Return the [x, y] coordinate for the center point of the cell that contains the specified text.  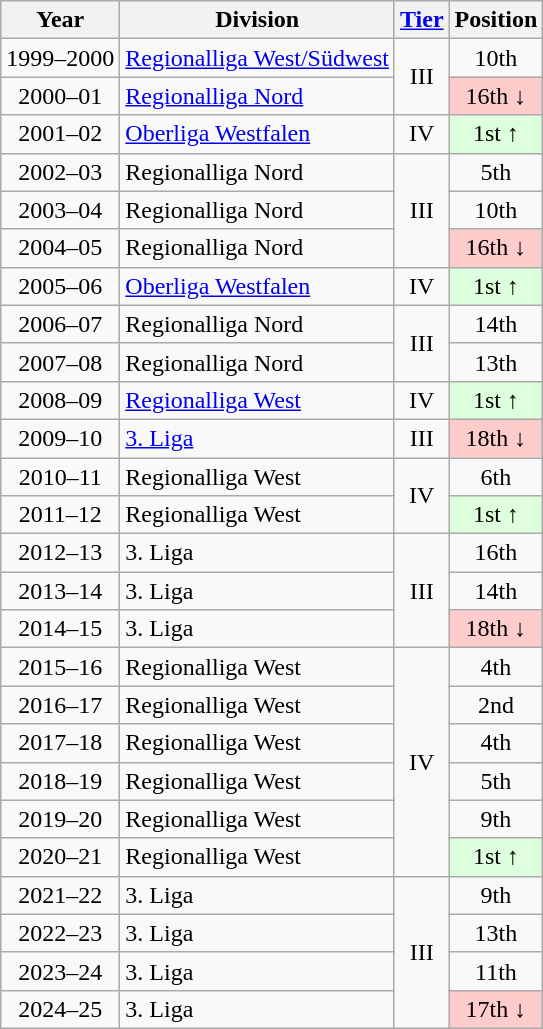
2013–14 [60, 591]
Regionalliga West/Südwest [258, 58]
2003–04 [60, 210]
2005–06 [60, 286]
2004–05 [60, 248]
Division [258, 20]
17th ↓ [496, 1009]
2023–24 [60, 971]
2022–23 [60, 933]
2006–07 [60, 324]
11th [496, 971]
2008–09 [60, 400]
2016–17 [60, 705]
2021–22 [60, 895]
2nd [496, 705]
2015–16 [60, 667]
Tier [422, 20]
2010–11 [60, 477]
2007–08 [60, 362]
2024–25 [60, 1009]
2000–01 [60, 96]
2014–15 [60, 629]
Position [496, 20]
2009–10 [60, 438]
1999–2000 [60, 58]
2001–02 [60, 134]
Year [60, 20]
2018–19 [60, 781]
2020–21 [60, 857]
2011–12 [60, 515]
2012–13 [60, 553]
2019–20 [60, 819]
6th [496, 477]
2002–03 [60, 172]
2017–18 [60, 743]
16th [496, 553]
